Extract the [x, y] coordinate from the center of the cell holding the provided text.  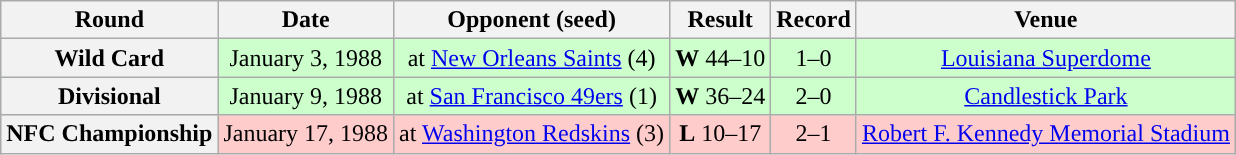
2–0 [814, 96]
W 44–10 [720, 58]
2–1 [814, 134]
Candlestick Park [1046, 96]
Round [110, 20]
Opponent (seed) [532, 20]
W 36–24 [720, 96]
1–0 [814, 58]
Record [814, 20]
Robert F. Kennedy Memorial Stadium [1046, 134]
at New Orleans Saints (4) [532, 58]
at Washington Redskins (3) [532, 134]
Date [306, 20]
NFC Championship [110, 134]
January 17, 1988 [306, 134]
at San Francisco 49ers (1) [532, 96]
Venue [1046, 20]
Louisiana Superdome [1046, 58]
January 9, 1988 [306, 96]
January 3, 1988 [306, 58]
Divisional [110, 96]
L 10–17 [720, 134]
Wild Card [110, 58]
Result [720, 20]
